Search for the cell housing the specified text and yield its [X, Y] center coordinate. 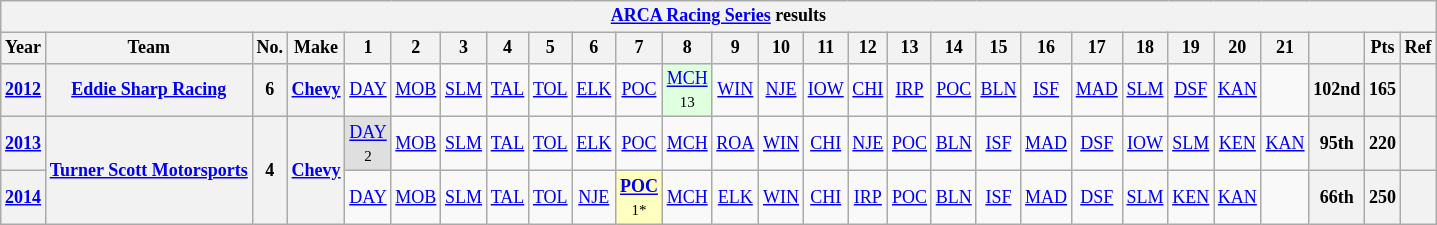
3 [464, 48]
Make [316, 48]
5 [550, 48]
95th [1337, 144]
13 [910, 48]
2 [416, 48]
2012 [24, 90]
8 [687, 48]
20 [1238, 48]
220 [1383, 144]
Team [148, 48]
2014 [24, 197]
Year [24, 48]
14 [954, 48]
ARCA Racing Series results [718, 16]
102nd [1337, 90]
7 [640, 48]
66th [1337, 197]
Ref [1418, 48]
No. [270, 48]
ROA [736, 144]
165 [1383, 90]
Turner Scott Motorsports [148, 170]
2013 [24, 144]
9 [736, 48]
16 [1046, 48]
MCH13 [687, 90]
17 [1096, 48]
POC1* [640, 197]
21 [1285, 48]
1 [368, 48]
12 [868, 48]
Pts [1383, 48]
19 [1191, 48]
11 [826, 48]
10 [782, 48]
15 [998, 48]
18 [1145, 48]
Eddie Sharp Racing [148, 90]
DAY2 [368, 144]
250 [1383, 197]
